Locate the cell with the specified text and output its [x, y] center coordinate. 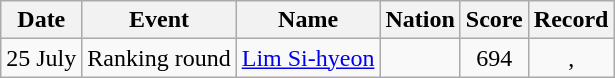
Record [571, 20]
Name [308, 20]
Nation [420, 20]
, [571, 58]
Date [42, 20]
Lim Si-hyeon [308, 58]
694 [494, 58]
25 July [42, 58]
Score [494, 20]
Ranking round [159, 58]
Event [159, 20]
